Pinpoint the cell where the given text exists, returning its [x, y] midpoint coordinate. 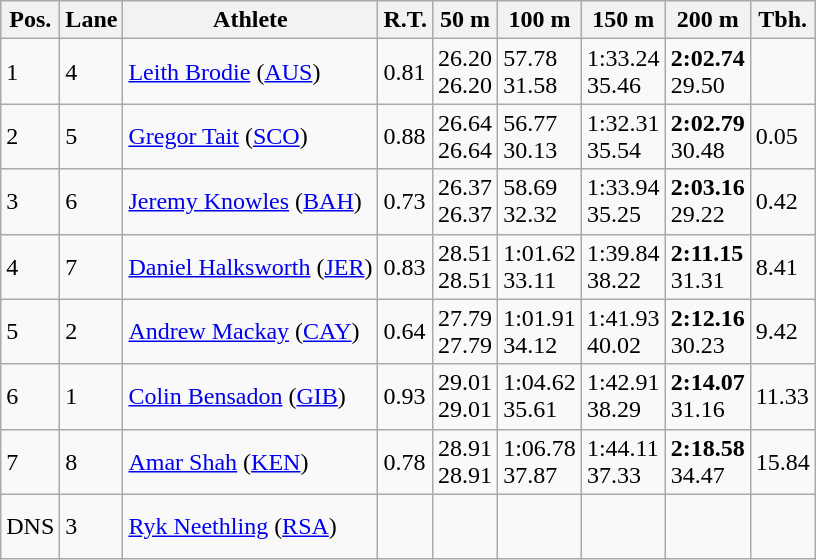
26.2026.20 [466, 72]
1:01.9134.12 [540, 332]
0.42 [782, 202]
26.6426.64 [466, 136]
Andrew Mackay (CAY) [250, 332]
1:44.1137.33 [623, 462]
2:02.7930.48 [708, 136]
100 m [540, 20]
Athlete [250, 20]
0.05 [782, 136]
8 [92, 462]
R.T. [406, 20]
1:42.9138.29 [623, 396]
0.93 [406, 396]
1:33.2435.46 [623, 72]
15.84 [782, 462]
1:33.9435.25 [623, 202]
2:02.7429.50 [708, 72]
50 m [466, 20]
DNS [30, 526]
Pos. [30, 20]
Amar Shah (KEN) [250, 462]
Lane [92, 20]
1:32.3135.54 [623, 136]
1:06.7837.87 [540, 462]
0.64 [406, 332]
56.7730.13 [540, 136]
28.5128.51 [466, 266]
2:03.1629.22 [708, 202]
1:04.6235.61 [540, 396]
9.42 [782, 332]
1:39.8438.22 [623, 266]
57.7831.58 [540, 72]
Gregor Tait (SCO) [250, 136]
Leith Brodie (AUS) [250, 72]
150 m [623, 20]
2:12.1630.23 [708, 332]
0.83 [406, 266]
0.78 [406, 462]
200 m [708, 20]
0.88 [406, 136]
Daniel Halksworth (JER) [250, 266]
1:41.9340.02 [623, 332]
0.73 [406, 202]
58.6932.32 [540, 202]
Jeremy Knowles (BAH) [250, 202]
29.0129.01 [466, 396]
2:11.1531.31 [708, 266]
11.33 [782, 396]
1:01.6233.11 [540, 266]
28.9128.91 [466, 462]
2:14.0731.16 [708, 396]
Ryk Neethling (RSA) [250, 526]
Tbh. [782, 20]
Colin Bensadon (GIB) [250, 396]
27.7927.79 [466, 332]
8.41 [782, 266]
2:18.5834.47 [708, 462]
26.3726.37 [466, 202]
0.81 [406, 72]
